Locate the cell with the specified text and output its [x, y] center coordinate. 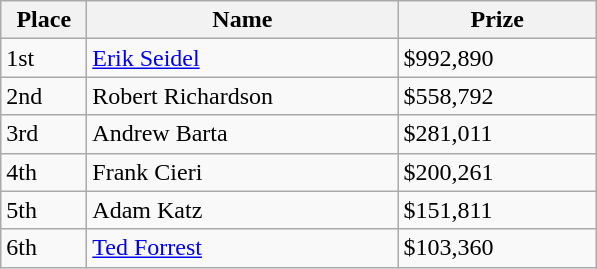
5th [44, 210]
$281,011 [498, 134]
Name [242, 20]
$200,261 [498, 172]
Andrew Barta [242, 134]
$992,890 [498, 58]
4th [44, 172]
Erik Seidel [242, 58]
$558,792 [498, 96]
2nd [44, 96]
Place [44, 20]
Prize [498, 20]
3rd [44, 134]
$103,360 [498, 248]
Robert Richardson [242, 96]
Ted Forrest [242, 248]
1st [44, 58]
6th [44, 248]
Adam Katz [242, 210]
$151,811 [498, 210]
Frank Cieri [242, 172]
